Detect which cell encompasses the target text, then output its (x, y) center coordinate. 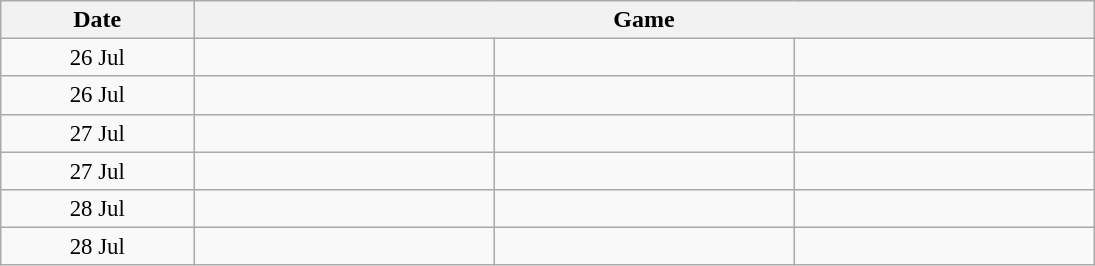
Date (98, 20)
Game (644, 20)
